Detect which cell encompasses the target text, then output its [X, Y] center coordinate. 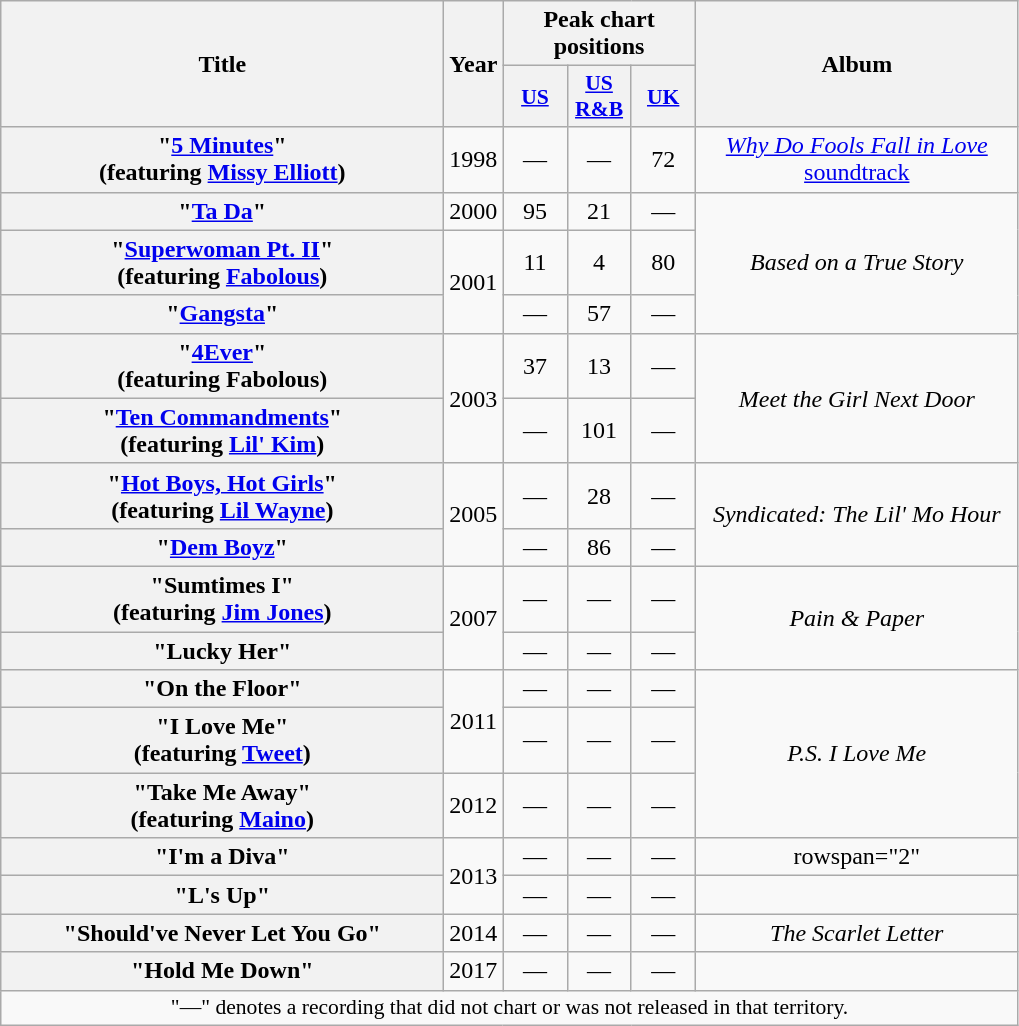
95 [535, 211]
Meet the Girl Next Door [856, 398]
1998 [474, 160]
"Hold Me Down" [222, 971]
Based on a True Story [856, 262]
Peak chart positions [599, 34]
rowspan="2" [856, 857]
"Dem Boyz" [222, 547]
Album [856, 64]
2011 [474, 722]
UK [663, 96]
86 [599, 547]
72 [663, 160]
"4Ever"(featuring Fabolous) [222, 366]
Pain & Paper [856, 618]
"Gangsta" [222, 314]
"I Love Me" (featuring Tweet) [222, 740]
101 [599, 430]
Why Do Fools Fall in Love soundtrack [856, 160]
Year [474, 64]
"Superwoman Pt. II"(featuring Fabolous) [222, 262]
USR&B [599, 96]
US [535, 96]
"Ta Da" [222, 211]
21 [599, 211]
Title [222, 64]
80 [663, 262]
"Lucky Her" [222, 651]
"Hot Boys, Hot Girls"(featuring Lil Wayne) [222, 496]
P.S. I Love Me [856, 754]
Syndicated: The Lil' Mo Hour [856, 514]
57 [599, 314]
"—" denotes a recording that did not chart or was not released in that territory. [510, 1008]
"Should've Never Let You Go" [222, 933]
2007 [474, 618]
"Take Me Away"(featuring Maino) [222, 806]
37 [535, 366]
"Ten Commandments"(featuring Lil' Kim) [222, 430]
"L's Up" [222, 895]
"On the Floor" [222, 689]
2017 [474, 971]
2012 [474, 806]
"5 Minutes"(featuring Missy Elliott) [222, 160]
2014 [474, 933]
2003 [474, 398]
28 [599, 496]
4 [599, 262]
2001 [474, 282]
"I'm a Diva" [222, 857]
2000 [474, 211]
"Sumtimes I"(featuring Jim Jones) [222, 598]
11 [535, 262]
13 [599, 366]
The Scarlet Letter [856, 933]
2013 [474, 876]
2005 [474, 514]
